Identify which cell holds the provided text, then report its (x, y) central coordinate. 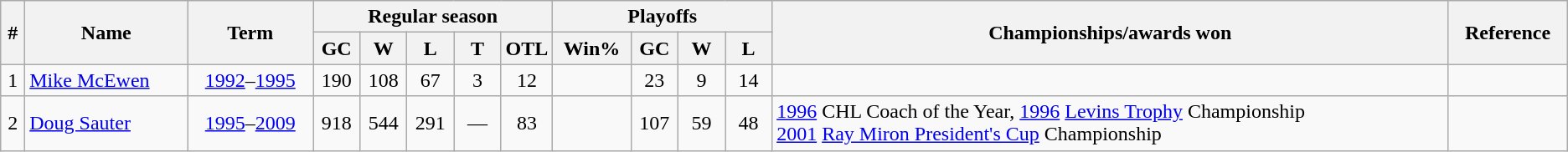
9 (701, 80)
23 (654, 80)
Regular season (433, 17)
59 (701, 124)
Reference (1508, 33)
1995–2009 (250, 124)
— (477, 124)
1992–1995 (250, 80)
108 (384, 80)
Playoffs (663, 17)
190 (337, 80)
107 (654, 124)
OTL (527, 48)
1 (13, 80)
Term (250, 33)
1996 CHL Coach of the Year, 1996 Levins Trophy Championship 2001 Ray Miron President's Cup Championship (1111, 124)
T (477, 48)
14 (749, 80)
67 (431, 80)
Name (106, 33)
# (13, 33)
3 (477, 80)
12 (527, 80)
83 (527, 124)
Championships/awards won (1111, 33)
291 (431, 124)
Mike McEwen (106, 80)
918 (337, 124)
Win% (592, 48)
2 (13, 124)
544 (384, 124)
Doug Sauter (106, 124)
48 (749, 124)
